Search for the cell housing the specified text and yield its [x, y] center coordinate. 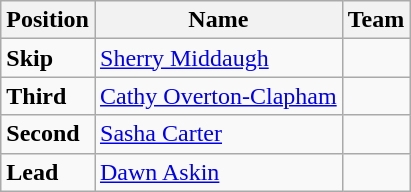
Skip [48, 58]
Third [48, 96]
Team [376, 20]
Dawn Askin [218, 172]
Position [48, 20]
Second [48, 134]
Name [218, 20]
Cathy Overton-Clapham [218, 96]
Sasha Carter [218, 134]
Lead [48, 172]
Sherry Middaugh [218, 58]
